Scan for the cell matching the given text and deliver its (x, y) coordinate at center. 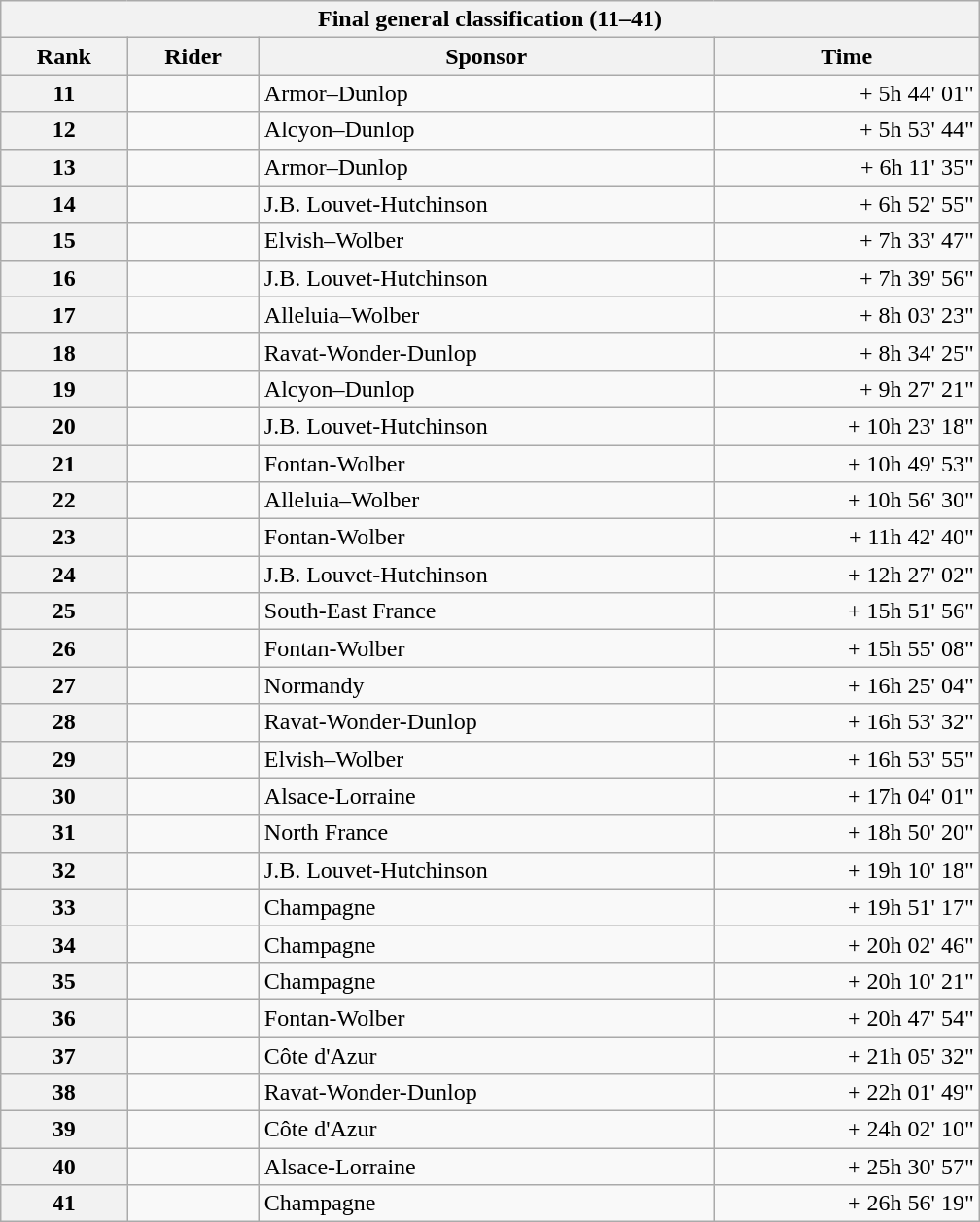
+ 7h 33' 47" (846, 241)
+ 8h 03' 23" (846, 315)
+ 10h 49' 53" (846, 464)
+ 20h 10' 21" (846, 981)
+ 18h 50' 20" (846, 833)
13 (64, 167)
27 (64, 685)
31 (64, 833)
+ 16h 53' 55" (846, 759)
+ 17h 04' 01" (846, 796)
32 (64, 870)
+ 7h 39' 56" (846, 278)
23 (64, 538)
41 (64, 1204)
16 (64, 278)
38 (64, 1093)
33 (64, 907)
+ 5h 53' 44" (846, 130)
+ 11h 42' 40" (846, 538)
+ 15h 55' 08" (846, 648)
35 (64, 981)
+ 16h 25' 04" (846, 685)
+ 9h 27' 21" (846, 389)
Rider (192, 56)
+ 10h 23' 18" (846, 426)
11 (64, 93)
29 (64, 759)
+ 20h 02' 46" (846, 944)
15 (64, 241)
+ 6h 11' 35" (846, 167)
Time (846, 56)
South-East France (486, 611)
Sponsor (486, 56)
14 (64, 204)
+ 21h 05' 32" (846, 1055)
Normandy (486, 685)
Rank (64, 56)
30 (64, 796)
24 (64, 575)
+ 16h 53' 32" (846, 722)
39 (64, 1130)
+ 12h 27' 02" (846, 575)
22 (64, 501)
+ 24h 02' 10" (846, 1130)
34 (64, 944)
+ 8h 34' 25" (846, 352)
26 (64, 648)
+ 26h 56' 19" (846, 1204)
+ 25h 30' 57" (846, 1167)
28 (64, 722)
25 (64, 611)
17 (64, 315)
40 (64, 1167)
+ 10h 56' 30" (846, 501)
20 (64, 426)
37 (64, 1055)
19 (64, 389)
+ 15h 51' 56" (846, 611)
+ 6h 52' 55" (846, 204)
+ 19h 51' 17" (846, 907)
+ 19h 10' 18" (846, 870)
+ 5h 44' 01" (846, 93)
+ 20h 47' 54" (846, 1018)
18 (64, 352)
21 (64, 464)
+ 22h 01' 49" (846, 1093)
36 (64, 1018)
Final general classification (11–41) (490, 19)
12 (64, 130)
North France (486, 833)
